Locate the cell with the specified text and output its [x, y] center coordinate. 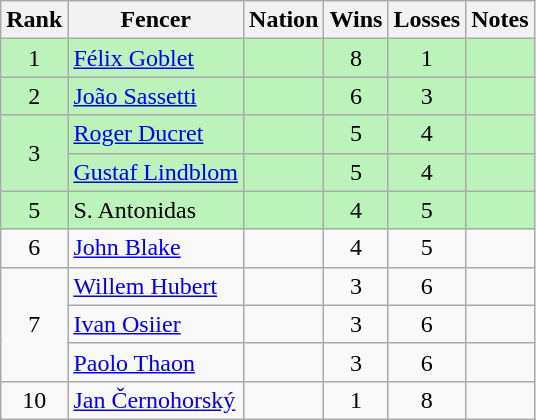
Félix Goblet [156, 58]
7 [34, 324]
João Sassetti [156, 96]
10 [34, 400]
2 [34, 96]
Notes [500, 20]
Willem Hubert [156, 286]
Fencer [156, 20]
Wins [356, 20]
Roger Ducret [156, 134]
S. Antonidas [156, 210]
Jan Černohorský [156, 400]
Losses [427, 20]
Nation [284, 20]
Paolo Thaon [156, 362]
John Blake [156, 248]
Gustaf Lindblom [156, 172]
Ivan Osiier [156, 324]
Rank [34, 20]
